Search for the cell housing the specified text and yield its (X, Y) center coordinate. 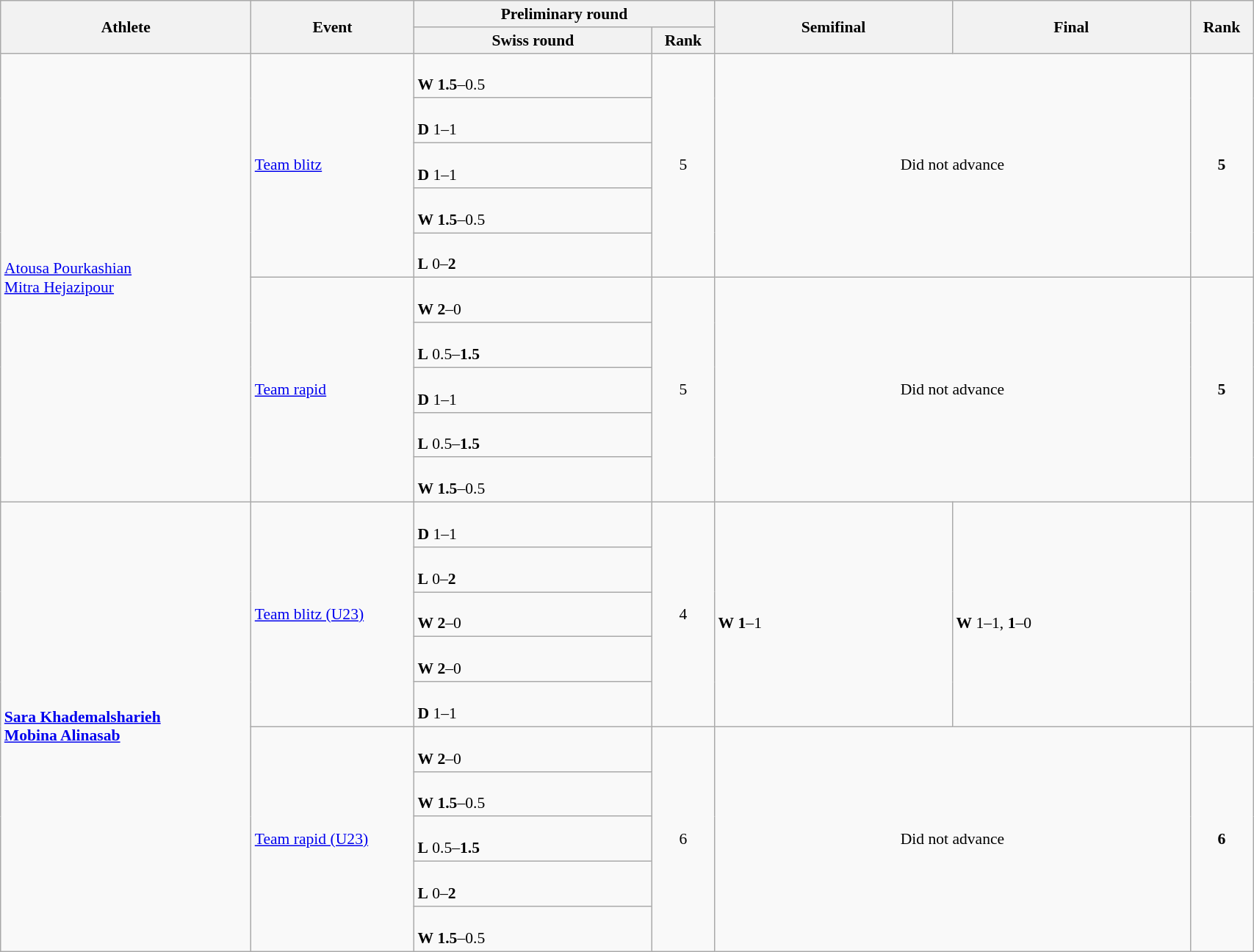
W 1–1, 1–0 (1071, 615)
Final (1071, 26)
4 (683, 615)
Team blitz (U23) (333, 615)
Team rapid (333, 390)
Atousa PourkashianMitra Hejazipour (126, 278)
Sara KhademalshariehMobina Alinasab (126, 727)
Preliminary round (564, 14)
Event (333, 26)
Team rapid (U23) (333, 839)
Athlete (126, 26)
Swiss round (533, 40)
W 1–1 (833, 615)
Team blitz (333, 165)
Semifinal (833, 26)
